Detect which cell encompasses the target text, then output its [x, y] center coordinate. 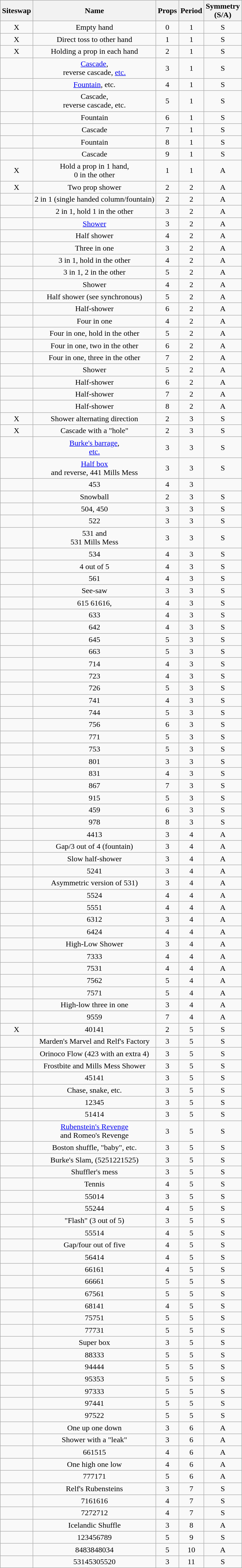
Snowball [94, 497]
2 in 1 (single handed column/fountain) [94, 199]
Period [191, 11]
66161 [94, 1269]
Siteswap [17, 11]
777171 [94, 1476]
123456789 [94, 1537]
744 [94, 712]
Tennis [94, 1184]
756 [94, 725]
97441 [94, 1403]
663 [94, 652]
4413 [94, 834]
915 [94, 798]
Marden's Marvel and Relf's Factory [94, 1041]
2 in 1, hold 1 in the other [94, 212]
7571 [94, 993]
Shower with a "leak" [94, 1440]
5241 [94, 871]
7562 [94, 980]
8483848034 [94, 1549]
661515 [94, 1452]
Half shower [94, 236]
0 [167, 27]
6424 [94, 932]
Gap/3 out of 4 (fountain) [94, 847]
77731 [94, 1330]
12345 [94, 1102]
Relf's Rubensteins [94, 1489]
714 [94, 664]
66661 [94, 1282]
High-Low Shower [94, 944]
11 [191, 1562]
6312 [94, 920]
3 in 1, hold in the other [94, 260]
97522 [94, 1416]
771 [94, 737]
Direct toss to other hand [94, 39]
55244 [94, 1209]
Half shower (see synchronous) [94, 297]
Icelandic Shuffle [94, 1525]
459 [94, 810]
Rubenstein's Revenge and Romeo's Revenge [94, 1131]
Empty hand [94, 27]
Chase, snake, etc. [94, 1090]
10 [191, 1549]
453 [94, 485]
723 [94, 676]
Four in one [94, 321]
Asymmetric version of 531) [94, 883]
One high one low [94, 1464]
7531 [94, 968]
High-low three in one [94, 1005]
95353 [94, 1379]
75751 [94, 1318]
Four in one, two in the other [94, 345]
Boston shuffle, "baby", etc. [94, 1147]
Props [167, 11]
97333 [94, 1391]
Slow half-shower [94, 859]
Fountain, etc. [94, 84]
Shower alternating direction [94, 419]
Frostbite and Mills Mess Shower [94, 1066]
504, 450 [94, 509]
7161616 [94, 1501]
4 out of 5 [94, 566]
45141 [94, 1078]
56414 [94, 1257]
68141 [94, 1306]
55514 [94, 1233]
9559 [94, 1017]
801 [94, 761]
94444 [94, 1367]
53145305520 [94, 1562]
3 in 1, 2 in the other [94, 272]
Hold a prop in 1 hand, 0 in the other [94, 170]
Symmetry (S/A) [223, 11]
978 [94, 822]
642 [94, 627]
867 [94, 785]
88333 [94, 1355]
5524 [94, 895]
Burke's barrage, etc. [94, 447]
Burke's Slam, (5251221525) [94, 1160]
Four in one, three in the other [94, 358]
753 [94, 749]
40141 [94, 1029]
615 61616, [94, 603]
Orinoco Flow (423 with an extra 4) [94, 1054]
Name [94, 11]
7272712 [94, 1513]
51414 [94, 1114]
531 and 531 Mills Mess [94, 538]
Super box [94, 1342]
See-saw [94, 591]
7333 [94, 956]
831 [94, 773]
Shuffler's mess [94, 1172]
633 [94, 615]
67561 [94, 1294]
Four in one, hold in the other [94, 333]
561 [94, 578]
Cascade with a "hole" [94, 431]
645 [94, 639]
Two prop shower [94, 187]
5551 [94, 907]
55014 [94, 1196]
"Flash" (3 out of 5) [94, 1221]
Three in one [94, 248]
One up one down [94, 1428]
Half box and reverse, 441 Mills Mess [94, 468]
726 [94, 688]
534 [94, 554]
Holding a prop in each hand [94, 52]
741 [94, 700]
522 [94, 521]
Gap/four out of five [94, 1245]
